Return (X, Y) of the center of cell containing provided text 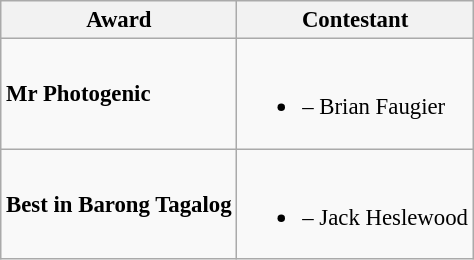
Mr Photogenic (119, 94)
Contestant (355, 20)
– Brian Faugier (355, 94)
– Jack Heslewood (355, 204)
Best in Barong Tagalog (119, 204)
Award (119, 20)
